Provide the (x, y) coordinate of the cell's center where the given text is located.  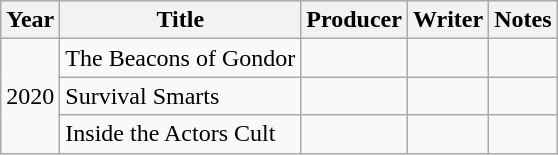
Survival Smarts (180, 96)
Notes (523, 20)
2020 (30, 96)
Title (180, 20)
The Beacons of Gondor (180, 58)
Inside the Actors Cult (180, 134)
Producer (354, 20)
Writer (448, 20)
Year (30, 20)
